Capture the cell that displays the provided text and extract its [x, y] central coordinate. 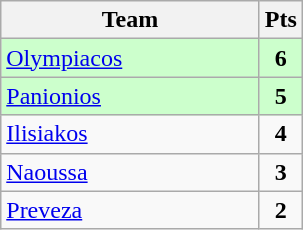
Olympiacos [130, 58]
2 [280, 210]
Pts [280, 20]
Ilisiakos [130, 134]
Panionios [130, 96]
3 [280, 172]
6 [280, 58]
Team [130, 20]
Preveza [130, 210]
Naoussa [130, 172]
4 [280, 134]
5 [280, 96]
